Return (X, Y) of the center of cell containing provided text 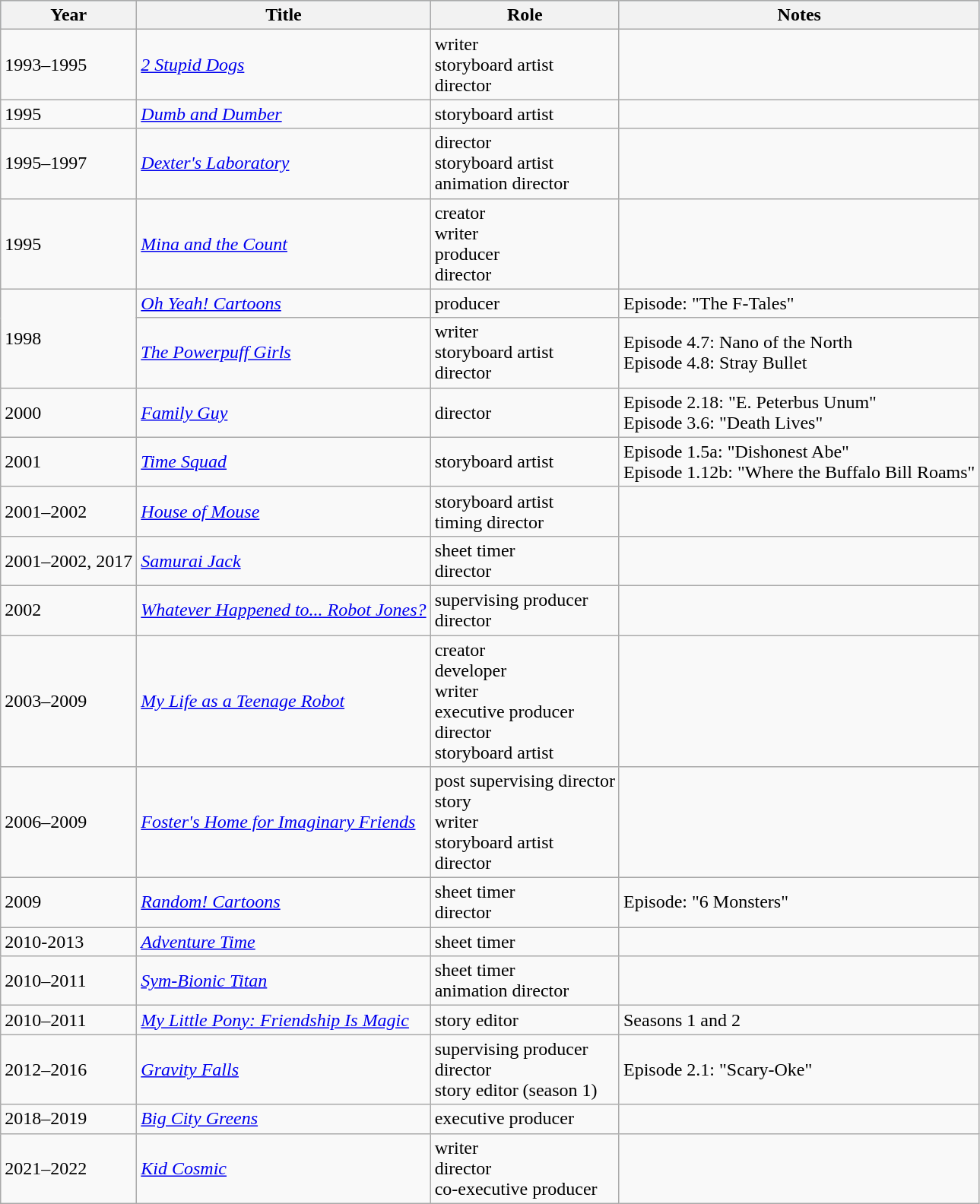
Episode 4.7: Nano of the NorthEpisode 4.8: Stray Bullet (798, 353)
2021–2022 (68, 1168)
executive producer (525, 1119)
2010-2013 (68, 942)
sheet timer (525, 942)
House of Mouse (284, 511)
supervising producerdirectorstory editor (season 1) (525, 1069)
creatordeveloperwriterexecutive producerdirectorstoryboard artist (525, 701)
Random! Cartoons (284, 903)
2001 (68, 462)
producer (525, 303)
Gravity Falls (284, 1069)
Seasons 1 and 2 (798, 1020)
director (525, 412)
storyboard artisttiming director (525, 511)
Episode: "6 Monsters" (798, 903)
Mina and the Count (284, 243)
2001–2002 (68, 511)
Episode 1.5a: "Dishonest Abe"Episode 1.12b: "Where the Buffalo Bill Roams" (798, 462)
Samurai Jack (284, 561)
2003–2009 (68, 701)
Family Guy (284, 412)
sheet timeranimation director (525, 981)
writerdirectorco-executive producer (525, 1168)
2 Stupid Dogs (284, 65)
Episode 2.1: "Scary-Oke" (798, 1069)
The Powerpuff Girls (284, 353)
2009 (68, 903)
story editor (525, 1020)
Whatever Happened to... Robot Jones? (284, 610)
Title (284, 15)
2012–2016 (68, 1069)
supervising producerdirector (525, 610)
creatorwriterproducerdirector (525, 243)
2002 (68, 610)
2000 (68, 412)
Kid Cosmic (284, 1168)
Episode: "The F-Tales" (798, 303)
Adventure Time (284, 942)
Sym-Bionic Titan (284, 981)
2018–2019 (68, 1119)
1998 (68, 338)
My Life as a Teenage Robot (284, 701)
Notes (798, 15)
My Little Pony: Friendship Is Magic (284, 1020)
1993–1995 (68, 65)
Dexter's Laboratory (284, 163)
Year (68, 15)
Big City Greens (284, 1119)
1995–1997 (68, 163)
Oh Yeah! Cartoons (284, 303)
Episode 2.18: "E. Peterbus Unum"Episode 3.6: "Death Lives" (798, 412)
2006–2009 (68, 822)
Dumb and Dumber (284, 114)
2001–2002, 2017 (68, 561)
Role (525, 15)
Time Squad (284, 462)
post supervising directorstorywriterstoryboard artistdirector (525, 822)
Foster's Home for Imaginary Friends (284, 822)
directorstoryboard artistanimation director (525, 163)
